Detect which cell encompasses the target text, then output its (x, y) center coordinate. 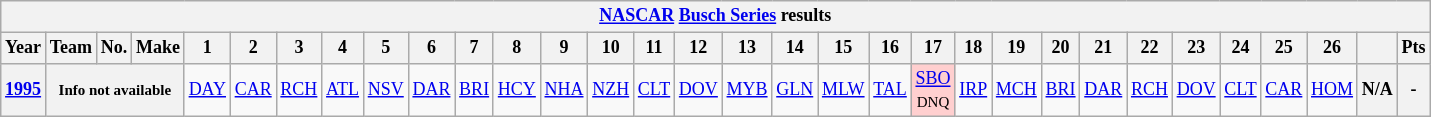
15 (844, 48)
12 (699, 48)
- (1414, 90)
IRP (974, 90)
DAY (207, 90)
1995 (24, 90)
SBODNQ (933, 90)
17 (933, 48)
Pts (1414, 48)
MLW (844, 90)
7 (474, 48)
21 (1104, 48)
20 (1060, 48)
25 (1284, 48)
N/A (1377, 90)
Team (70, 48)
24 (1240, 48)
ATL (343, 90)
6 (432, 48)
19 (1017, 48)
26 (1332, 48)
8 (516, 48)
14 (795, 48)
3 (299, 48)
NSV (386, 90)
GLN (795, 90)
Year (24, 48)
Info not available (114, 90)
1 (207, 48)
5 (386, 48)
18 (974, 48)
HOM (1332, 90)
13 (747, 48)
No. (114, 48)
NZH (611, 90)
TAL (890, 90)
9 (564, 48)
23 (1196, 48)
10 (611, 48)
MCH (1017, 90)
MYB (747, 90)
4 (343, 48)
11 (654, 48)
NHA (564, 90)
Make (158, 48)
HCY (516, 90)
16 (890, 48)
NASCAR Busch Series results (716, 16)
22 (1150, 48)
2 (253, 48)
